Capture the cell that displays the provided text and extract its [X, Y] central coordinate. 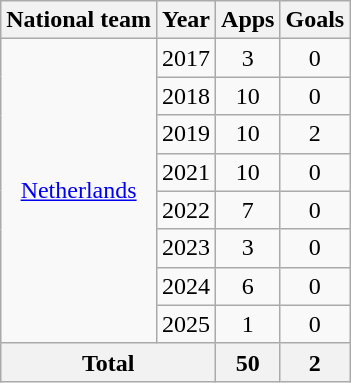
2022 [186, 210]
National team [79, 20]
Total [108, 362]
Year [186, 20]
Goals [315, 20]
2019 [186, 134]
6 [248, 286]
2025 [186, 324]
Netherlands [79, 191]
2021 [186, 172]
2023 [186, 248]
Apps [248, 20]
7 [248, 210]
50 [248, 362]
2024 [186, 286]
2017 [186, 58]
1 [248, 324]
2018 [186, 96]
